For the text-containing cell, return its midpoint in (X, Y) coordinate format. 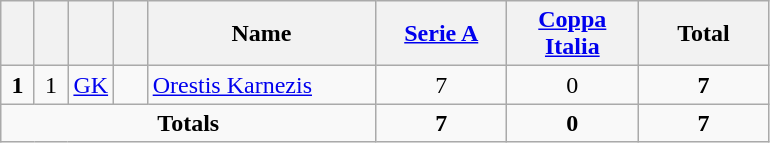
Coppa Italia (572, 34)
Serie A (442, 34)
Totals (188, 123)
Total (704, 34)
GK (91, 85)
Orestis Karnezis (262, 85)
Name (262, 34)
